For the text-containing cell, return its midpoint in [x, y] coordinate format. 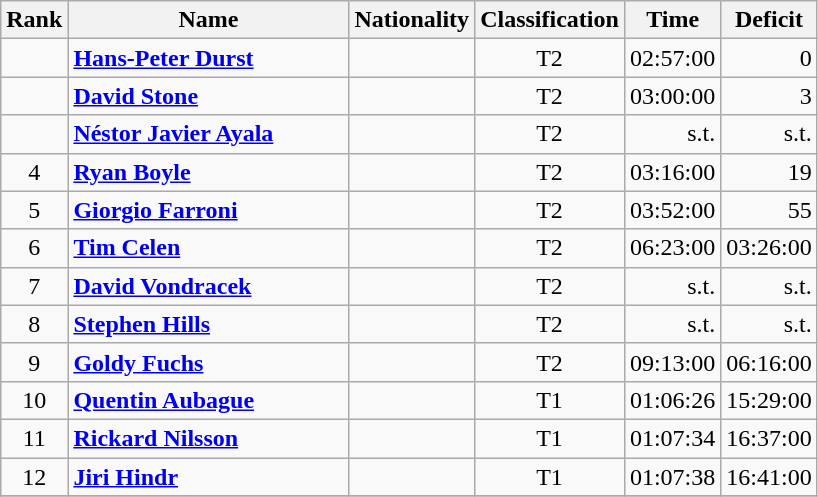
3 [769, 96]
David Stone [208, 96]
5 [34, 210]
11 [34, 438]
Stephen Hills [208, 324]
03:00:00 [672, 96]
Ryan Boyle [208, 172]
David Vondracek [208, 286]
Rickard Nilsson [208, 438]
Jiri Hindr [208, 477]
10 [34, 400]
03:52:00 [672, 210]
03:16:00 [672, 172]
12 [34, 477]
Néstor Javier Ayala [208, 134]
09:13:00 [672, 362]
55 [769, 210]
Quentin Aubague [208, 400]
01:07:38 [672, 477]
8 [34, 324]
16:37:00 [769, 438]
15:29:00 [769, 400]
06:23:00 [672, 248]
Goldy Fuchs [208, 362]
03:26:00 [769, 248]
Nationality [412, 20]
16:41:00 [769, 477]
01:06:26 [672, 400]
Giorgio Farroni [208, 210]
4 [34, 172]
01:07:34 [672, 438]
02:57:00 [672, 58]
Rank [34, 20]
9 [34, 362]
Tim Celen [208, 248]
Hans-Peter Durst [208, 58]
7 [34, 286]
Classification [550, 20]
Name [208, 20]
06:16:00 [769, 362]
19 [769, 172]
0 [769, 58]
6 [34, 248]
Time [672, 20]
Deficit [769, 20]
